Determine the (X, Y) coordinate at the center of the cell enclosing the given text.  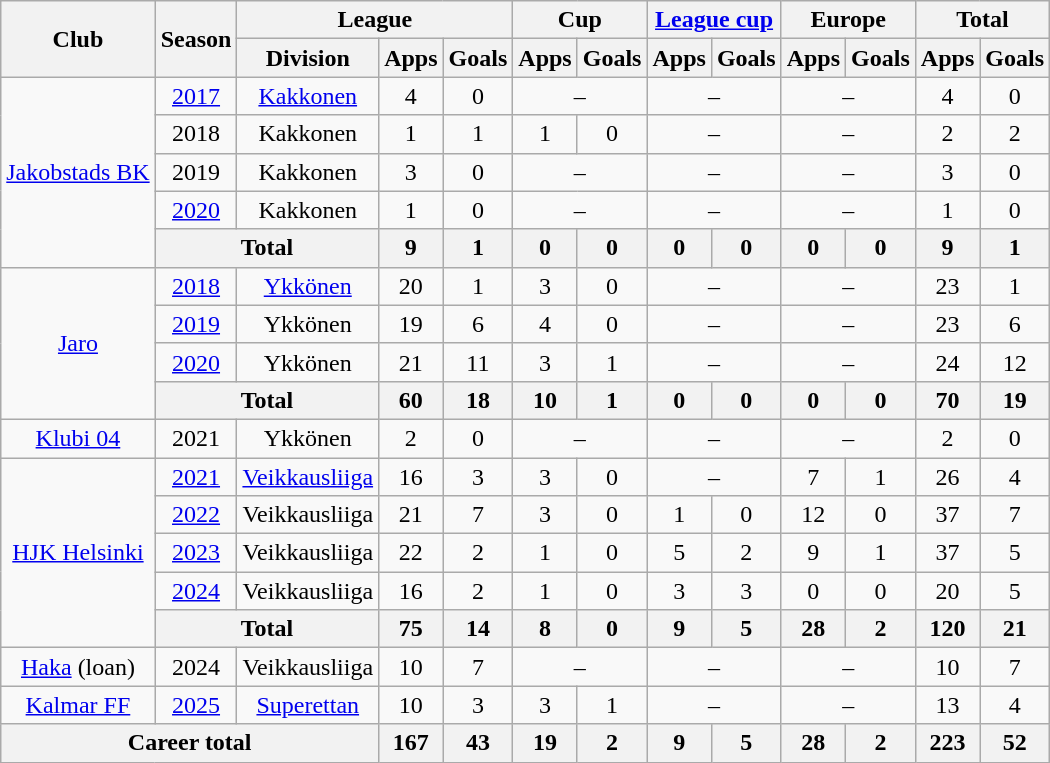
2023 (196, 553)
Career total (190, 743)
Season (196, 39)
120 (947, 629)
Klubi 04 (78, 438)
26 (947, 477)
Club (78, 39)
Superettan (308, 705)
Europe (848, 20)
League cup (714, 20)
HJK Helsinki (78, 553)
75 (411, 629)
11 (478, 362)
8 (545, 629)
14 (478, 629)
Jaro (78, 343)
Haka (loan) (78, 667)
Cup (580, 20)
22 (411, 553)
Jakobstads BK (78, 172)
2025 (196, 705)
Kalmar FF (78, 705)
13 (947, 705)
60 (411, 400)
167 (411, 743)
43 (478, 743)
2017 (196, 96)
2022 (196, 515)
League (375, 20)
24 (947, 362)
18 (478, 400)
52 (1015, 743)
Division (308, 58)
223 (947, 743)
70 (947, 400)
